Return (x, y) of the center of cell containing provided text 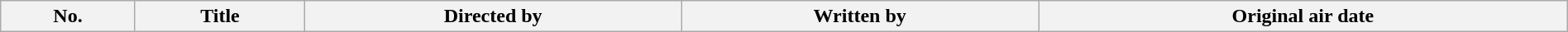
Original air date (1303, 16)
Written by (860, 16)
Directed by (493, 16)
No. (68, 16)
Title (220, 16)
